Detect which cell encompasses the target text, then output its [x, y] center coordinate. 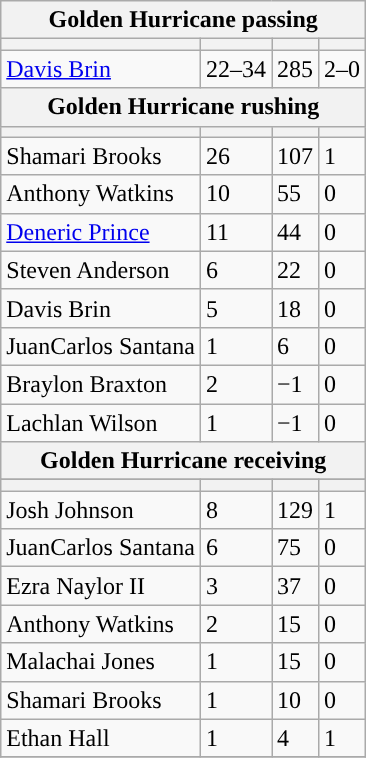
22 [296, 270]
3 [236, 586]
Deneric Prince [101, 232]
4 [296, 738]
285 [296, 69]
5 [236, 308]
107 [296, 156]
Lachlan Wilson [101, 423]
Josh Johnson [101, 510]
Golden Hurricane passing [184, 20]
44 [296, 232]
Ezra Naylor II [101, 586]
18 [296, 308]
22–34 [236, 69]
Ethan Hall [101, 738]
Golden Hurricane receiving [184, 461]
55 [296, 194]
75 [296, 548]
8 [236, 510]
Steven Anderson [101, 270]
129 [296, 510]
Golden Hurricane rushing [184, 107]
26 [236, 156]
Braylon Braxton [101, 384]
11 [236, 232]
2–0 [342, 69]
Malachai Jones [101, 662]
37 [296, 586]
